Output the [X, Y] coordinate of the center of the cell containing the given text.  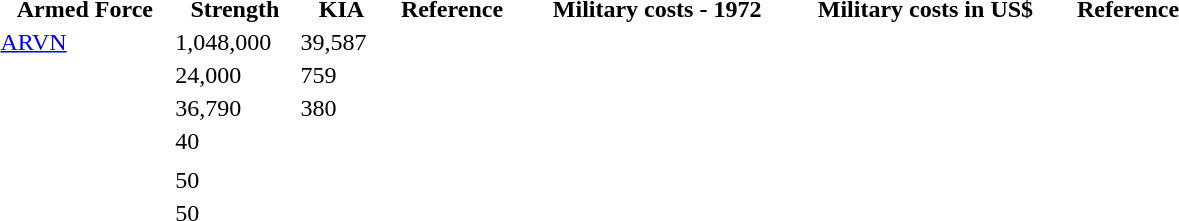
36,790 [235, 108]
24,000 [235, 75]
50 [235, 180]
759 [342, 75]
1,048,000 [235, 42]
380 [342, 108]
39,587 [342, 42]
40 [235, 141]
